Locate the cell with the specified text and output its (X, Y) center coordinate. 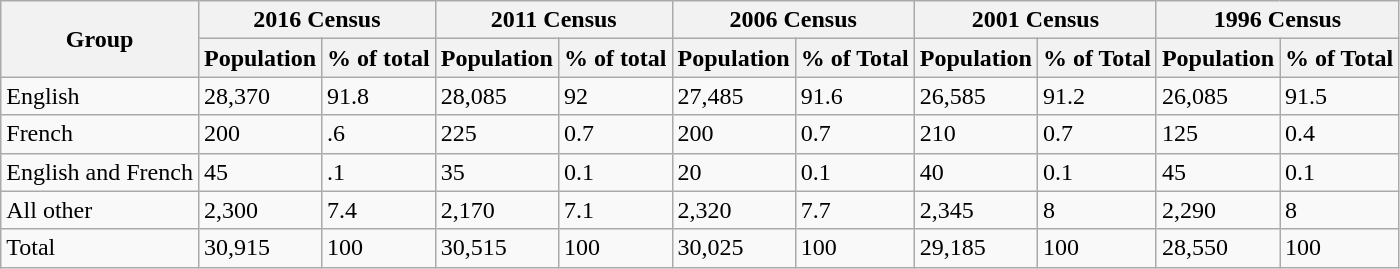
28,085 (496, 96)
28,370 (260, 96)
225 (496, 134)
35 (496, 172)
29,185 (976, 248)
210 (976, 134)
20 (734, 172)
92 (615, 96)
Group (100, 39)
91.8 (379, 96)
7.7 (854, 210)
7.4 (379, 210)
2011 Census (554, 20)
2,170 (496, 210)
2,345 (976, 210)
2016 Census (316, 20)
27,485 (734, 96)
91.5 (1340, 96)
1996 Census (1277, 20)
91.6 (854, 96)
125 (1218, 134)
40 (976, 172)
30,915 (260, 248)
.6 (379, 134)
0.4 (1340, 134)
2,320 (734, 210)
.1 (379, 172)
30,515 (496, 248)
All other (100, 210)
91.2 (1096, 96)
2,290 (1218, 210)
French (100, 134)
2001 Census (1035, 20)
7.1 (615, 210)
English and French (100, 172)
30,025 (734, 248)
Total (100, 248)
28,550 (1218, 248)
2006 Census (793, 20)
26,585 (976, 96)
2,300 (260, 210)
26,085 (1218, 96)
English (100, 96)
